Return the (x, y) coordinate for the center point of the cell that contains the specified text.  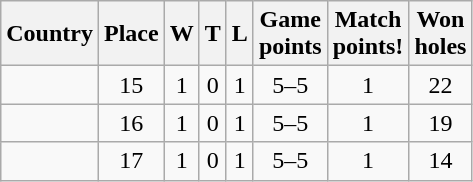
14 (440, 161)
22 (440, 85)
Country (50, 34)
16 (131, 123)
15 (131, 85)
Gamepoints (290, 34)
Matchpoints! (368, 34)
Place (131, 34)
19 (440, 123)
Wonholes (440, 34)
L (240, 34)
W (182, 34)
T (212, 34)
17 (131, 161)
